Search for the cell housing the specified text and yield its (X, Y) center coordinate. 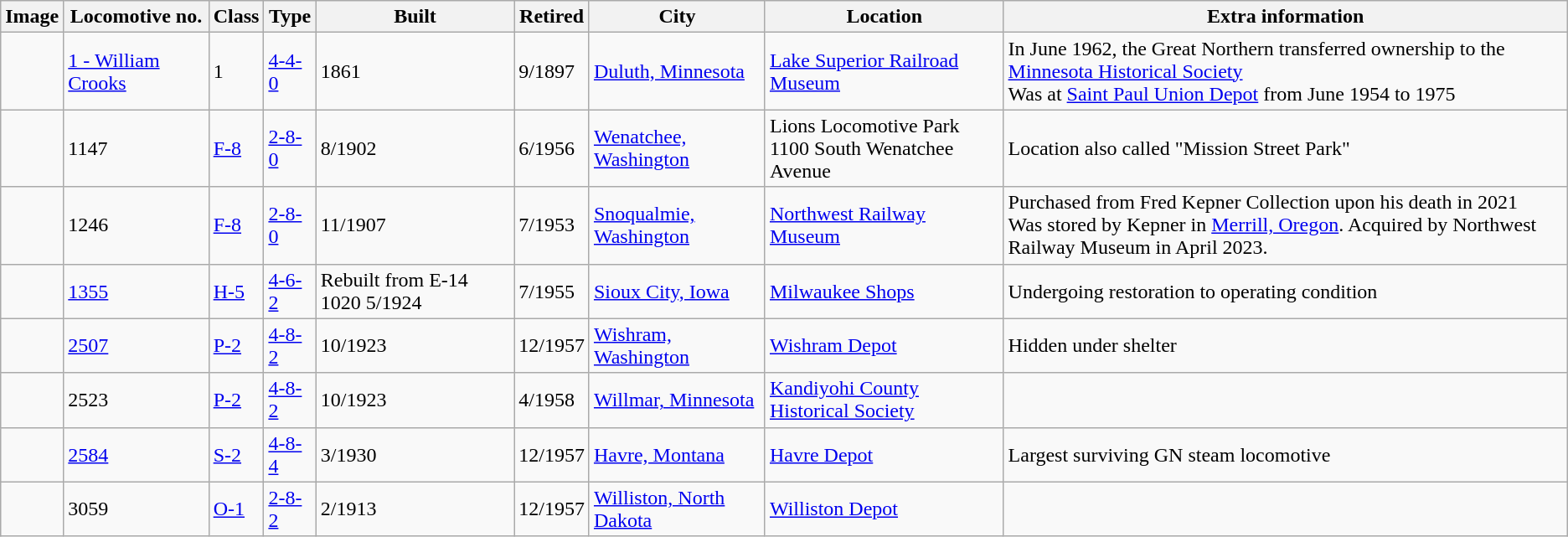
Undergoing restoration to operating condition (1285, 292)
Locomotive no. (136, 17)
Willmar, Minnesota (677, 400)
4-6-2 (290, 292)
11/1907 (415, 225)
Built (415, 17)
Image (32, 17)
2507 (136, 345)
Kandiyohi County Historical Society (885, 400)
6/1956 (552, 148)
4-4-0 (290, 71)
Snoqualmie, Washington (677, 225)
Extra information (1285, 17)
1355 (136, 292)
Milwaukee Shops (885, 292)
H-5 (236, 292)
1861 (415, 71)
7/1955 (552, 292)
3059 (136, 509)
9/1897 (552, 71)
Retired (552, 17)
Duluth, Minnesota (677, 71)
O-1 (236, 509)
Location also called "Mission Street Park" (1285, 148)
Largest surviving GN steam locomotive (1285, 454)
Rebuilt from E-14 1020 5/1924 (415, 292)
Location (885, 17)
Havre Depot (885, 454)
Wishram, Washington (677, 345)
1 - William Crooks (136, 71)
Williston, North Dakota (677, 509)
Wenatchee, Washington (677, 148)
Williston Depot (885, 509)
S-2 (236, 454)
3/1930 (415, 454)
4/1958 (552, 400)
1147 (136, 148)
1 (236, 71)
City (677, 17)
Class (236, 17)
Lions Locomotive Park1100 South Wenatchee Avenue (885, 148)
2/1913 (415, 509)
Hidden under shelter (1285, 345)
Northwest Railway Museum (885, 225)
Havre, Montana (677, 454)
2584 (136, 454)
Sioux City, Iowa (677, 292)
Wishram Depot (885, 345)
1246 (136, 225)
8/1902 (415, 148)
2523 (136, 400)
Lake Superior Railroad Museum (885, 71)
7/1953 (552, 225)
4-8-4 (290, 454)
In June 1962, the Great Northern transferred ownership to the Minnesota Historical SocietyWas at Saint Paul Union Depot from June 1954 to 1975 (1285, 71)
2-8-2 (290, 509)
Type (290, 17)
